Determine the [X, Y] coordinate at the center of the cell enclosing the given text.  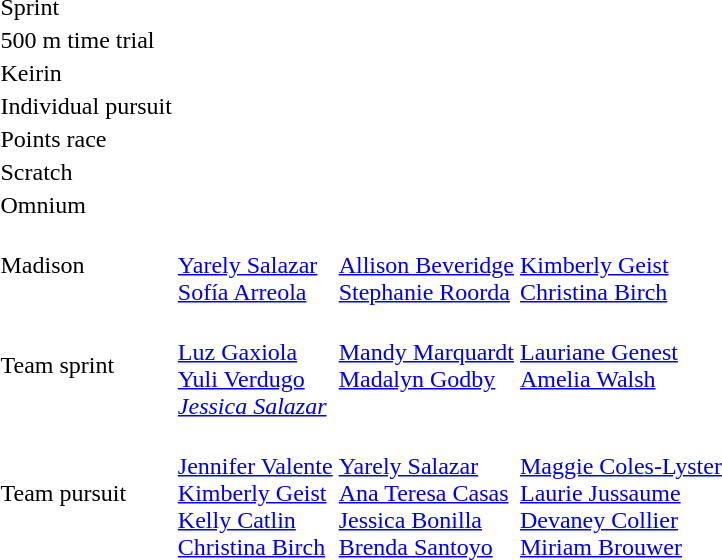
Luz GaxiolaYuli VerdugoJessica Salazar [255, 366]
Mandy MarquardtMadalyn Godby [426, 366]
Yarely SalazarSofía Arreola [255, 265]
Allison BeveridgeStephanie Roorda [426, 265]
